Provide the [x, y] coordinate of the cell's center where the given text is located.  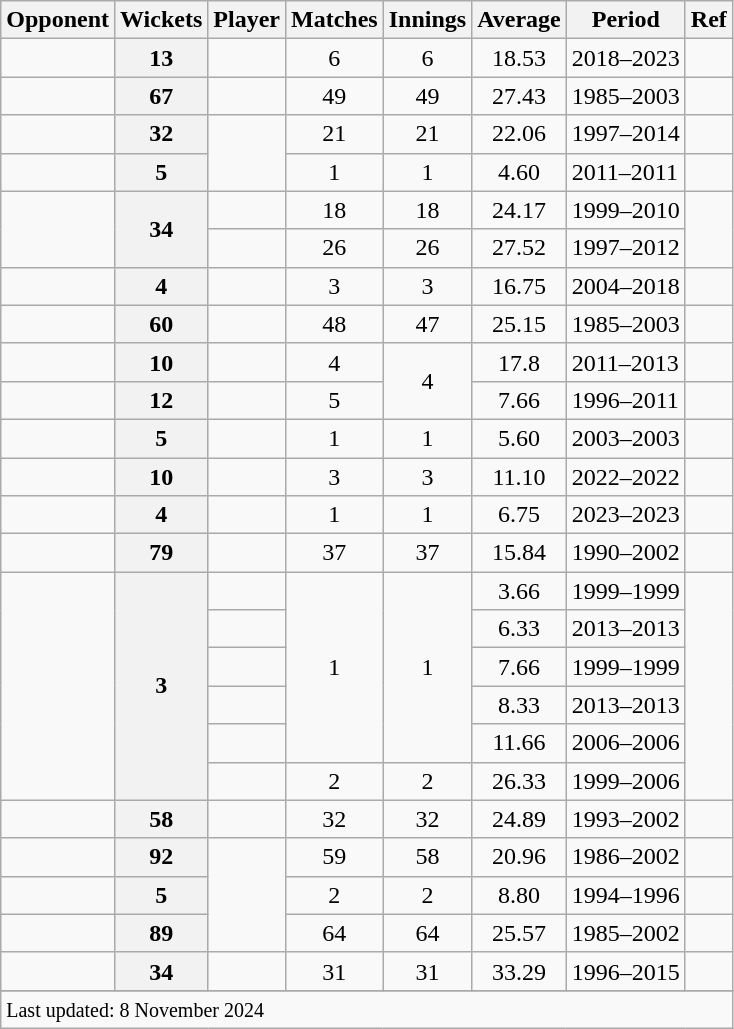
2022–2022 [626, 477]
17.8 [520, 362]
Average [520, 20]
1985–2002 [626, 933]
22.06 [520, 134]
2011–2011 [626, 172]
Opponent [58, 20]
20.96 [520, 857]
11.10 [520, 477]
89 [162, 933]
11.66 [520, 743]
25.15 [520, 324]
79 [162, 553]
6.33 [520, 629]
59 [334, 857]
1996–2015 [626, 971]
13 [162, 58]
8.80 [520, 895]
2006–2006 [626, 743]
27.43 [520, 96]
Last updated: 8 November 2024 [367, 1009]
2018–2023 [626, 58]
27.52 [520, 248]
1999–2010 [626, 210]
1994–1996 [626, 895]
4.60 [520, 172]
33.29 [520, 971]
1997–2014 [626, 134]
24.89 [520, 819]
6.75 [520, 515]
92 [162, 857]
1997–2012 [626, 248]
25.57 [520, 933]
1986–2002 [626, 857]
2011–2013 [626, 362]
47 [427, 324]
5.60 [520, 438]
26.33 [520, 781]
Wickets [162, 20]
Matches [334, 20]
1996–2011 [626, 400]
15.84 [520, 553]
24.17 [520, 210]
Ref [708, 20]
Player [247, 20]
16.75 [520, 286]
18.53 [520, 58]
12 [162, 400]
1999–2006 [626, 781]
67 [162, 96]
48 [334, 324]
1990–2002 [626, 553]
2003–2003 [626, 438]
8.33 [520, 705]
3.66 [520, 591]
Period [626, 20]
Innings [427, 20]
60 [162, 324]
1993–2002 [626, 819]
2023–2023 [626, 515]
2004–2018 [626, 286]
